Detect which cell encompasses the target text, then output its (x, y) center coordinate. 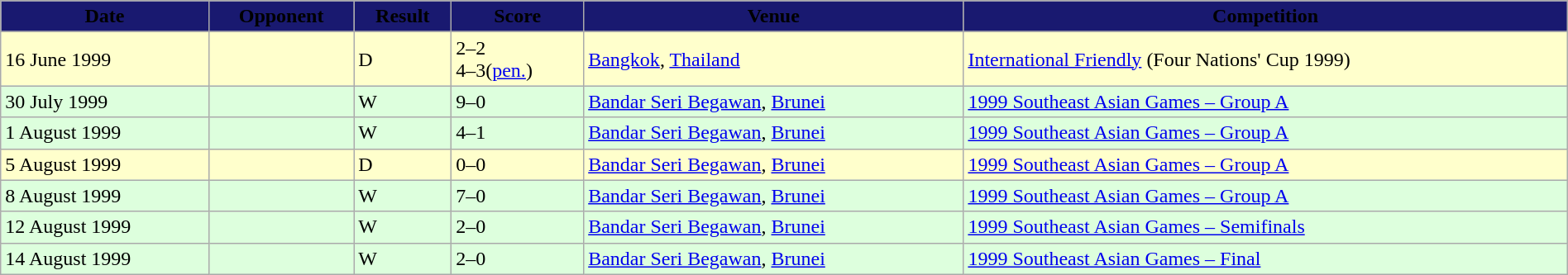
Date (105, 17)
4–1 (518, 133)
1999 Southeast Asian Games – Semifinals (1265, 227)
0–0 (518, 164)
16 June 1999 (105, 59)
Venue (774, 17)
Competition (1265, 17)
9–0 (518, 102)
7–0 (518, 196)
1 August 1999 (105, 133)
30 July 1999 (105, 102)
Opponent (281, 17)
Result (403, 17)
8 August 1999 (105, 196)
14 August 1999 (105, 258)
12 August 1999 (105, 227)
2–24–3(pen.) (518, 59)
Bangkok, Thailand (774, 59)
1999 Southeast Asian Games – Final (1265, 258)
5 August 1999 (105, 164)
International Friendly (Four Nations' Cup 1999) (1265, 59)
Score (518, 17)
